Extract the (x, y) coordinate from the center of the cell holding the provided text.  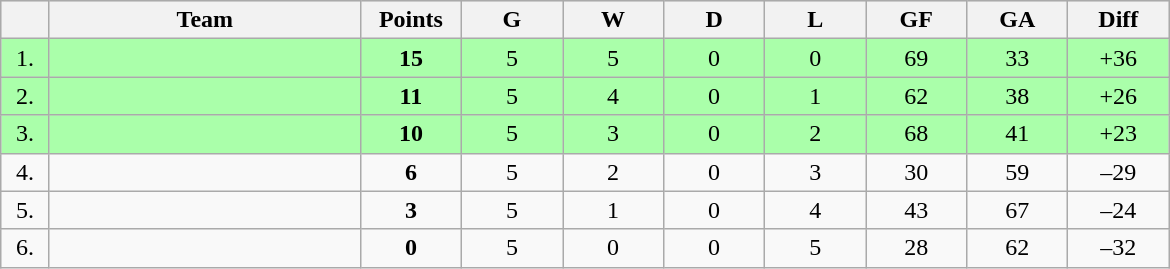
2. (26, 96)
41 (1018, 134)
W (612, 20)
69 (916, 58)
+23 (1118, 134)
4. (26, 172)
3. (26, 134)
Diff (1118, 20)
59 (1018, 172)
15 (410, 58)
1. (26, 58)
68 (916, 134)
L (816, 20)
–29 (1118, 172)
6 (410, 172)
6. (26, 248)
5. (26, 210)
38 (1018, 96)
33 (1018, 58)
67 (1018, 210)
D (714, 20)
GF (916, 20)
11 (410, 96)
43 (916, 210)
28 (916, 248)
+36 (1118, 58)
GA (1018, 20)
G (512, 20)
–32 (1118, 248)
Team (204, 20)
30 (916, 172)
+26 (1118, 96)
Points (410, 20)
–24 (1118, 210)
10 (410, 134)
